Determine the [X, Y] coordinate at the center of the cell enclosing the given text.  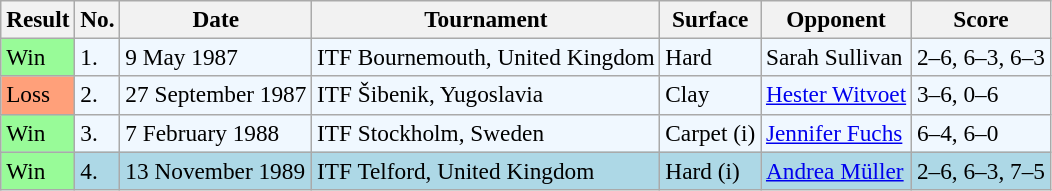
Andrea Müller [836, 170]
Loss [38, 95]
27 September 1987 [216, 95]
Tournament [486, 19]
Hard [710, 57]
ITF Telford, United Kingdom [486, 170]
3–6, 0–6 [982, 95]
Jennifer Fuchs [836, 133]
ITF Šibenik, Yugoslavia [486, 95]
Result [38, 19]
ITF Stockholm, Sweden [486, 133]
1. [98, 57]
4. [98, 170]
2–6, 6–3, 7–5 [982, 170]
ITF Bournemouth, United Kingdom [486, 57]
Carpet (i) [710, 133]
Date [216, 19]
2–6, 6–3, 6–3 [982, 57]
2. [98, 95]
13 November 1989 [216, 170]
Opponent [836, 19]
Sarah Sullivan [836, 57]
No. [98, 19]
7 February 1988 [216, 133]
6–4, 6–0 [982, 133]
Clay [710, 95]
3. [98, 133]
Hester Witvoet [836, 95]
Surface [710, 19]
9 May 1987 [216, 57]
Score [982, 19]
Hard (i) [710, 170]
